Identify which cell holds the provided text, then report its [X, Y] central coordinate. 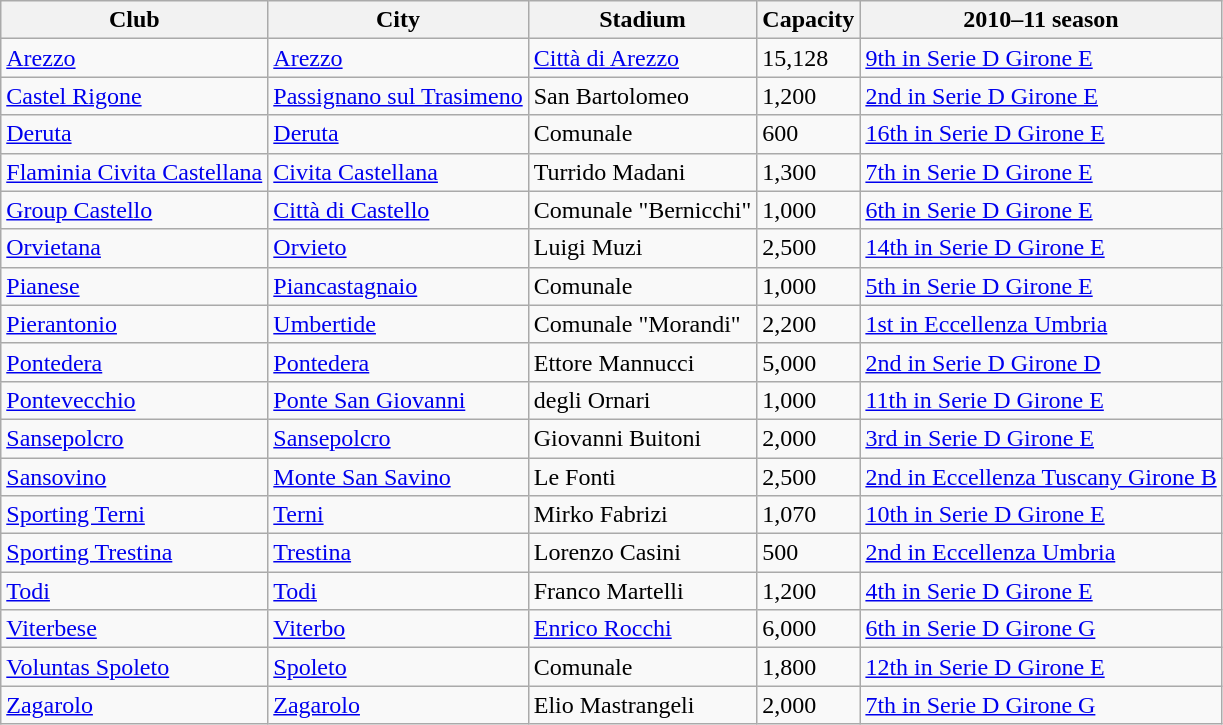
Voluntas Spoleto [134, 667]
Viterbese [134, 629]
Trestina [398, 553]
San Bartolomeo [642, 96]
Mirko Fabrizi [642, 515]
Ponte San Giovanni [398, 400]
2nd in Serie D Girone E [1041, 96]
Comunale "Bernicchi" [642, 210]
12th in Serie D Girone E [1041, 667]
Ettore Mannucci [642, 362]
Civita Castellana [398, 172]
Castel Rigone [134, 96]
Giovanni Buitoni [642, 438]
Monte San Savino [398, 477]
Città di Arezzo [642, 58]
2nd in Serie D Girone D [1041, 362]
2nd in Eccellenza Tuscany Girone B [1041, 477]
Spoleto [398, 667]
3rd in Serie D Girone E [1041, 438]
1st in Eccellenza Umbria [1041, 324]
2,200 [808, 324]
City [398, 20]
2010–11 season [1041, 20]
Terni [398, 515]
11th in Serie D Girone E [1041, 400]
7th in Serie D Girone G [1041, 705]
Orvieto [398, 248]
Sansovino [134, 477]
6th in Serie D Girone E [1041, 210]
Umbertide [398, 324]
Città di Castello [398, 210]
Enrico Rocchi [642, 629]
Lorenzo Casini [642, 553]
Luigi Muzi [642, 248]
5th in Serie D Girone E [1041, 286]
Turrido Madani [642, 172]
7th in Serie D Girone E [1041, 172]
Franco Martelli [642, 591]
Group Castello [134, 210]
Pianese [134, 286]
Club [134, 20]
600 [808, 134]
Piancastagnaio [398, 286]
15,128 [808, 58]
Pontevecchio [134, 400]
14th in Serie D Girone E [1041, 248]
1,070 [808, 515]
Capacity [808, 20]
Le Fonti [642, 477]
Sporting Trestina [134, 553]
16th in Serie D Girone E [1041, 134]
1,300 [808, 172]
Stadium [642, 20]
9th in Serie D Girone E [1041, 58]
Pierantonio [134, 324]
Viterbo [398, 629]
500 [808, 553]
Comunale "Morandi" [642, 324]
6,000 [808, 629]
2nd in Eccellenza Umbria [1041, 553]
Sporting Terni [134, 515]
5,000 [808, 362]
1,800 [808, 667]
Orvietana [134, 248]
4th in Serie D Girone E [1041, 591]
Flaminia Civita Castellana [134, 172]
10th in Serie D Girone E [1041, 515]
Passignano sul Trasimeno [398, 96]
Elio Mastrangeli [642, 705]
degli Ornari [642, 400]
6th in Serie D Girone G [1041, 629]
